Extract the [x, y] coordinate from the center of the cell holding the provided text.  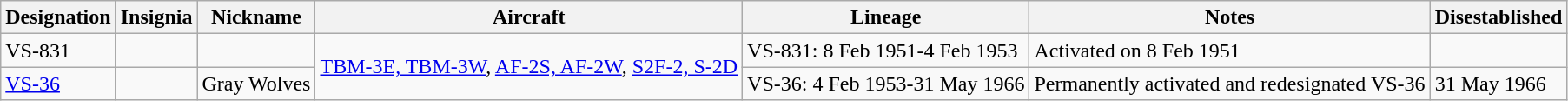
Lineage [886, 17]
VS-36: 4 Feb 1953-31 May 1966 [886, 84]
VS-36 [58, 84]
Permanently activated and redesignated VS-36 [1230, 84]
Gray Wolves [256, 84]
Notes [1230, 17]
Disestablished [1499, 17]
Nickname [256, 17]
31 May 1966 [1499, 84]
Activated on 8 Feb 1951 [1230, 50]
Aircraft [529, 17]
TBM-3E, TBM-3W, AF-2S, AF-2W, S2F-2, S-2D [529, 67]
Insignia [156, 17]
VS-831 [58, 50]
Designation [58, 17]
VS-831: 8 Feb 1951-4 Feb 1953 [886, 50]
